Locate the cell with the specified text and output its [X, Y] center coordinate. 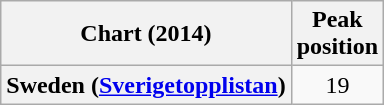
Chart (2014) [146, 34]
19 [337, 85]
Peakposition [337, 34]
Sweden (Sverigetopplistan) [146, 85]
